For the text-containing cell, return its midpoint in [x, y] coordinate format. 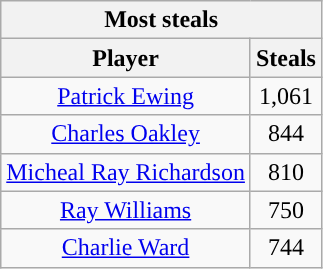
Player [126, 58]
1,061 [286, 96]
Patrick Ewing [126, 96]
Steals [286, 58]
Micheal Ray Richardson [126, 172]
Ray Williams [126, 210]
844 [286, 134]
Charles Oakley [126, 134]
Charlie Ward [126, 248]
810 [286, 172]
750 [286, 210]
Most steals [162, 20]
744 [286, 248]
